Capture the cell that displays the provided text and extract its [X, Y] central coordinate. 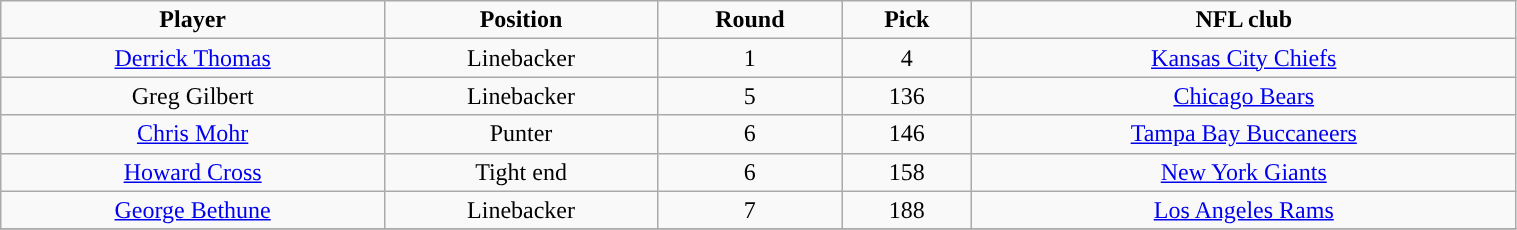
158 [906, 172]
1 [750, 58]
Kansas City Chiefs [1244, 58]
NFL club [1244, 20]
Player [193, 20]
George Bethune [193, 210]
Howard Cross [193, 172]
Position [522, 20]
Punter [522, 134]
Derrick Thomas [193, 58]
Los Angeles Rams [1244, 210]
Round [750, 20]
146 [906, 134]
7 [750, 210]
Pick [906, 20]
Chris Mohr [193, 134]
188 [906, 210]
Greg Gilbert [193, 96]
Chicago Bears [1244, 96]
5 [750, 96]
136 [906, 96]
4 [906, 58]
Tight end [522, 172]
New York Giants [1244, 172]
Tampa Bay Buccaneers [1244, 134]
